Provide the (x, y) coordinate of the cell's center where the given text is located.  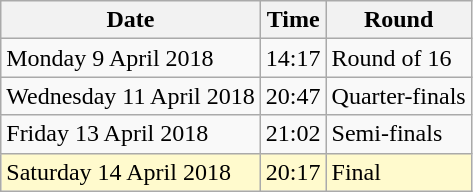
Quarter-finals (398, 96)
Semi-finals (398, 134)
20:17 (293, 172)
Wednesday 11 April 2018 (131, 96)
14:17 (293, 58)
Date (131, 20)
Round of 16 (398, 58)
Time (293, 20)
Monday 9 April 2018 (131, 58)
20:47 (293, 96)
Final (398, 172)
Round (398, 20)
Friday 13 April 2018 (131, 134)
Saturday 14 April 2018 (131, 172)
21:02 (293, 134)
